Find where the given text appears and provide that cell's center as (X, Y) coordinate. 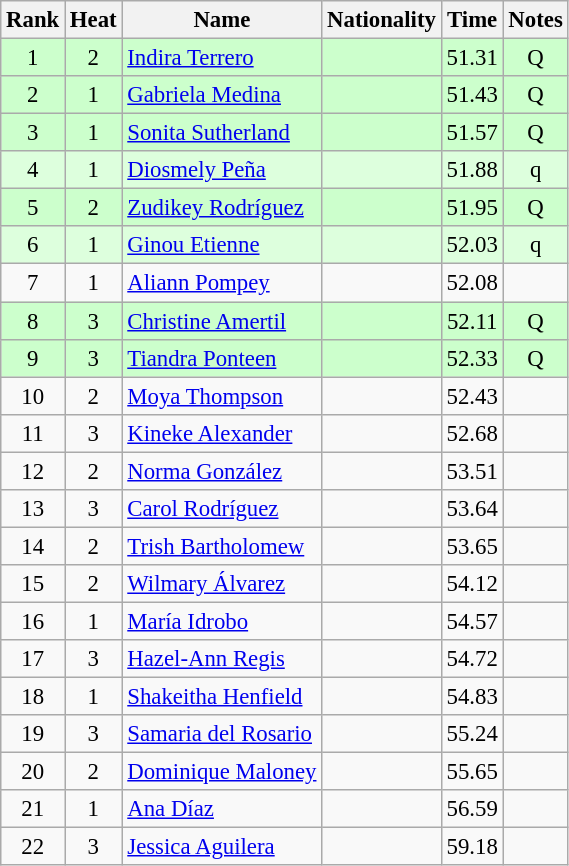
52.43 (472, 396)
7 (33, 283)
55.24 (472, 734)
51.88 (472, 170)
53.65 (472, 546)
52.68 (472, 433)
Tiandra Ponteen (222, 358)
Ginou Etienne (222, 245)
54.72 (472, 659)
María Idrobo (222, 621)
Trish Bartholomew (222, 546)
54.12 (472, 584)
Samaria del Rosario (222, 734)
53.64 (472, 509)
Dominique Maloney (222, 772)
Diosmely Peña (222, 170)
20 (33, 772)
52.03 (472, 245)
51.95 (472, 208)
6 (33, 245)
52.11 (472, 321)
54.57 (472, 621)
8 (33, 321)
Jessica Aguilera (222, 847)
21 (33, 809)
Kineke Alexander (222, 433)
19 (33, 734)
Nationality (382, 20)
Christine Amertil (222, 321)
Rank (33, 20)
51.57 (472, 133)
Time (472, 20)
59.18 (472, 847)
Gabriela Medina (222, 95)
9 (33, 358)
Indira Terrero (222, 58)
Ana Díaz (222, 809)
16 (33, 621)
12 (33, 471)
Norma González (222, 471)
10 (33, 396)
Aliann Pompey (222, 283)
Heat (94, 20)
Notes (536, 20)
15 (33, 584)
5 (33, 208)
18 (33, 697)
17 (33, 659)
Shakeitha Henfield (222, 697)
54.83 (472, 697)
52.33 (472, 358)
56.59 (472, 809)
55.65 (472, 772)
Moya Thompson (222, 396)
Sonita Sutherland (222, 133)
Wilmary Álvarez (222, 584)
51.43 (472, 95)
22 (33, 847)
53.51 (472, 471)
4 (33, 170)
51.31 (472, 58)
Zudikey Rodríguez (222, 208)
13 (33, 509)
Name (222, 20)
11 (33, 433)
Hazel-Ann Regis (222, 659)
14 (33, 546)
Carol Rodríguez (222, 509)
52.08 (472, 283)
